For the text-containing cell, return its midpoint in (x, y) coordinate format. 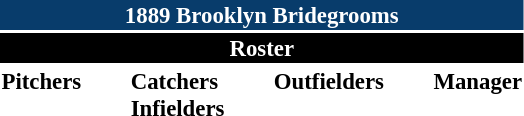
Roster (262, 48)
1889 Brooklyn Bridegrooms (262, 15)
